Provide the (x, y) coordinate of the cell's center where the given text is located.  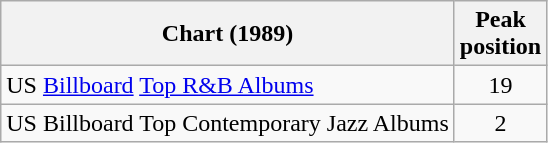
2 (500, 123)
US Billboard Top Contemporary Jazz Albums (228, 123)
US Billboard Top R&B Albums (228, 85)
Chart (1989) (228, 34)
19 (500, 85)
Peakposition (500, 34)
